Return the (X, Y) coordinate for the center point of the cell that contains the specified text.  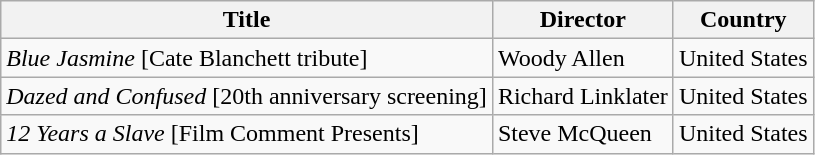
Richard Linklater (582, 96)
Title (247, 20)
Country (743, 20)
12 Years a Slave [Film Comment Presents] (247, 134)
Steve McQueen (582, 134)
Director (582, 20)
Woody Allen (582, 58)
Blue Jasmine [Cate Blanchett tribute] (247, 58)
Dazed and Confused [20th anniversary screening] (247, 96)
